Pinpoint the cell where the given text exists, returning its [x, y] midpoint coordinate. 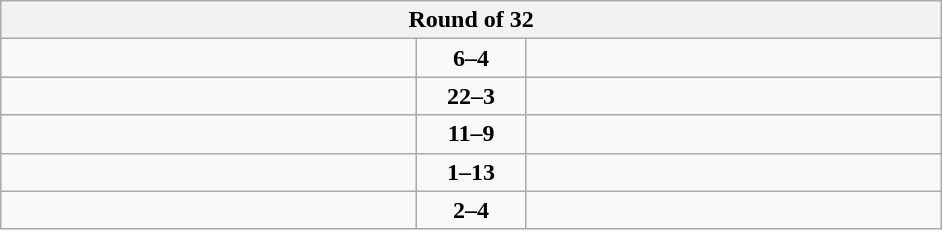
6–4 [472, 58]
11–9 [472, 134]
22–3 [472, 96]
1–13 [472, 172]
2–4 [472, 210]
Round of 32 [472, 20]
